Search for the cell housing the specified text and yield its (X, Y) center coordinate. 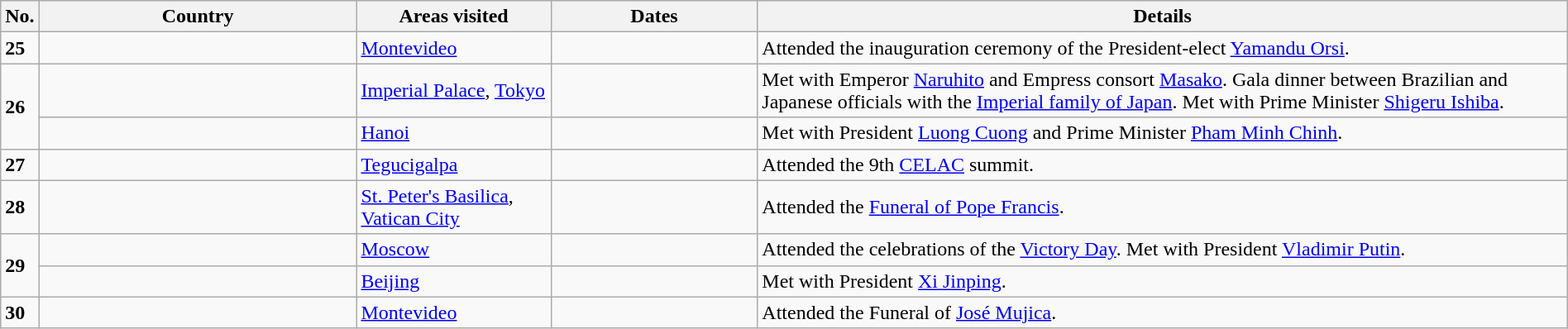
Dates (654, 17)
25 (20, 48)
Attended the Funeral of José Mujica. (1163, 312)
No. (20, 17)
27 (20, 164)
Details (1163, 17)
Country (198, 17)
Moscow (453, 250)
30 (20, 312)
Attended the 9th CELAC summit. (1163, 164)
29 (20, 265)
Met with President Xi Jinping. (1163, 281)
Met with President Luong Cuong and Prime Minister Pham Minh Chinh. (1163, 133)
Attended the Funeral of Pope Francis. (1163, 207)
28 (20, 207)
26 (20, 106)
Hanoi (453, 133)
Attended the inauguration ceremony of the President-elect Yamandu Orsi. (1163, 48)
Imperial Palace, Tokyo (453, 91)
Attended the celebrations of the Victory Day. Met with President Vladimir Putin. (1163, 250)
Beijing (453, 281)
St. Peter's Basilica, Vatican City (453, 207)
Tegucigalpa (453, 164)
Areas visited (453, 17)
